Search for the cell housing the specified text and yield its (x, y) center coordinate. 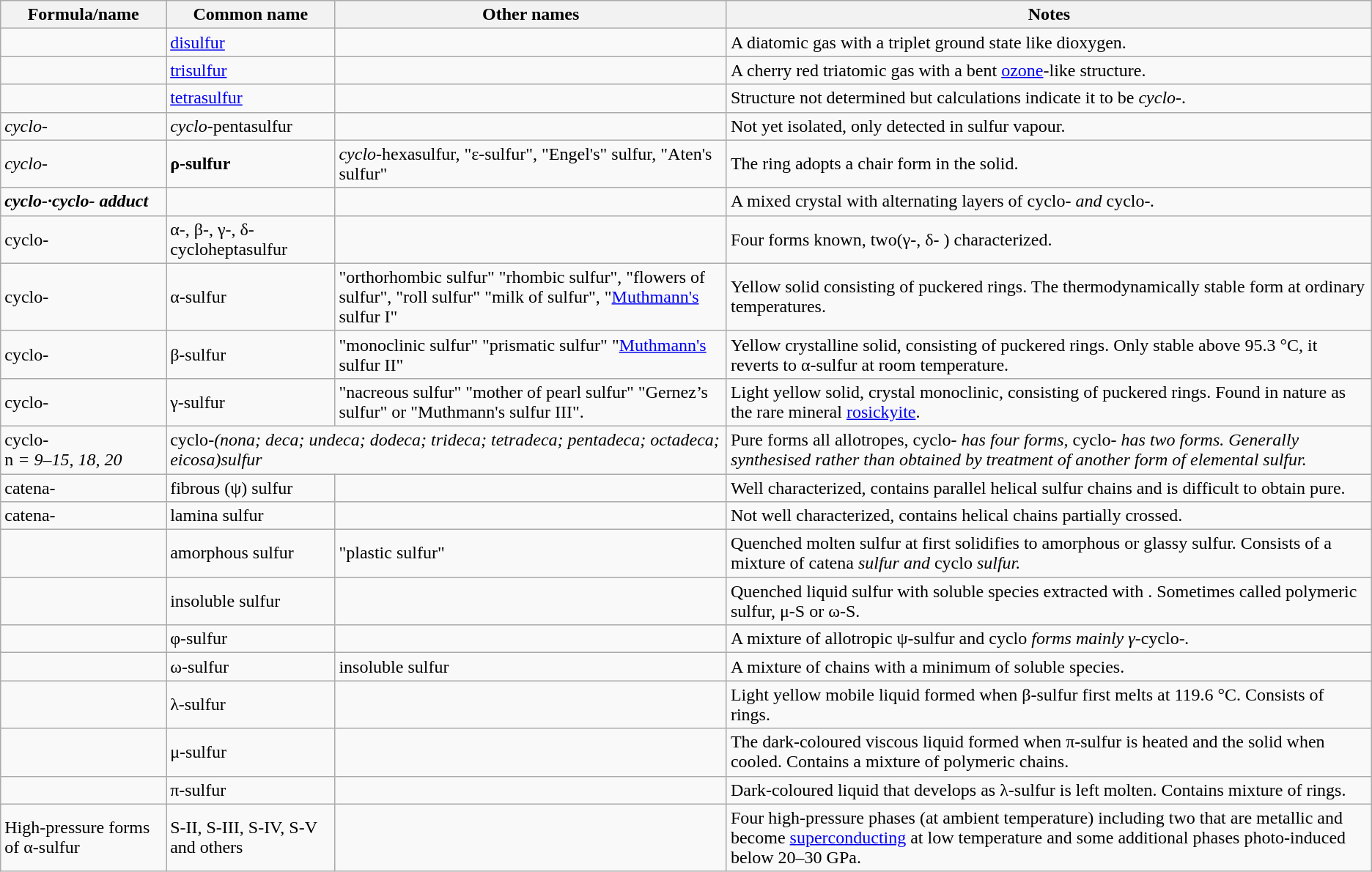
Quenched molten sulfur at first solidifies to amorphous or glassy sulfur. Consists of a mixture of catena sulfur and cyclo sulfur. (1049, 554)
"nacreous sulfur" "mother of pearl sulfur" "Gernez’s sulfur" or "Muthmann's sulfur III". (531, 402)
Formula/name (84, 15)
Not yet isolated, only detected in sulfur vapour. (1049, 126)
Four forms known, two(γ-, δ- ) characterized. (1049, 239)
cyclo-pentasulfur (251, 126)
π-sulfur (251, 790)
Light yellow solid, crystal monoclinic, consisting of puckered rings. Found in nature as the rare mineral rosickyite. (1049, 402)
Quenched liquid sulfur with soluble species extracted with . Sometimes called polymeric sulfur, μ-S or ω-S. (1049, 601)
β-sulfur (251, 355)
Dark-coloured liquid that develops as λ-sulfur is left molten. Contains mixture of rings. (1049, 790)
cyclo-hexasulfur, "ε-sulfur", "Engel's" sulfur, "Aten's sulfur" (531, 164)
A cherry red triatomic gas with a bent ozone-like structure. (1049, 70)
α-sulfur (251, 297)
Common name (251, 15)
The dark-coloured viscous liquid formed when π-sulfur is heated and the solid when cooled. Contains a mixture of polymeric chains. (1049, 752)
Not well characterized, contains helical chains partially crossed. (1049, 516)
A mixture of chains with a minimum of soluble species. (1049, 667)
A diatomic gas with a triplet ground state like dioxygen. (1049, 43)
Light yellow mobile liquid formed when β-sulfur first melts at 119.6 °C. Consists of rings. (1049, 705)
Well characterized, contains parallel helical sulfur chains and is difficult to obtain pure. (1049, 487)
A mixture of allotropic ψ-sulfur and cyclo forms mainly γ-cyclo-. (1049, 639)
fibrous (ψ) sulfur (251, 487)
"plastic sulfur" (531, 554)
ω-sulfur (251, 667)
Notes (1049, 15)
μ-sulfur (251, 752)
High-pressure forms of α-sulfur (84, 838)
trisulfur (251, 70)
cyclo-(nona; deca; undeca; dodeca; trideca; tetradeca; pentadeca; octadeca; eicosa)sulfur (447, 450)
"orthorhombic sulfur" "rhombic sulfur", "flowers of sulfur", "roll sulfur" "milk of sulfur", "Muthmann's sulfur I" (531, 297)
Structure not determined but calculations indicate it to be cyclo-. (1049, 98)
ρ-sulfur (251, 164)
disulfur (251, 43)
Yellow solid consisting of puckered rings. The thermodynamically stable form at ordinary temperatures. (1049, 297)
lamina sulfur (251, 516)
cyclo-·cyclo- adduct (84, 202)
γ-sulfur (251, 402)
Yellow crystalline solid, consisting of puckered rings. Only stable above 95.3 °C, it reverts to α-sulfur at room temperature. (1049, 355)
"monoclinic sulfur" "prismatic sulfur" "Muthmann's sulfur II" (531, 355)
Other names (531, 15)
φ-sulfur (251, 639)
cyclo- n = 9–15, 18, 20 (84, 450)
S-II, S-III, S-IV, S-V and others (251, 838)
λ-sulfur (251, 705)
The ring adopts a chair form in the solid. (1049, 164)
A mixed crystal with alternating layers of cyclo- and cyclo-. (1049, 202)
amorphous sulfur (251, 554)
tetrasulfur (251, 98)
α-, β-, γ-, δ- cycloheptasulfur (251, 239)
